Search for the cell housing the specified text and yield its [x, y] center coordinate. 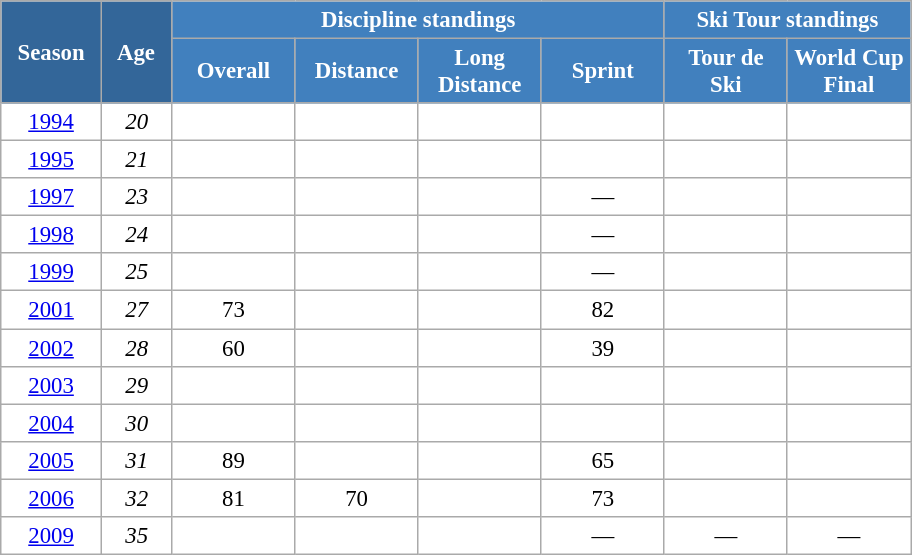
Sprint [602, 72]
World CupFinal [848, 72]
2002 [52, 348]
24 [136, 235]
Age [136, 52]
39 [602, 348]
Long Distance [480, 72]
30 [136, 423]
32 [136, 498]
65 [602, 460]
35 [136, 536]
2009 [52, 536]
Discipline standings [418, 20]
1997 [52, 197]
81 [234, 498]
31 [136, 460]
Distance [356, 72]
2003 [52, 385]
Ski Tour standings [787, 20]
1994 [52, 122]
1999 [52, 273]
2005 [52, 460]
25 [136, 273]
2006 [52, 498]
2004 [52, 423]
Tour deSki [726, 72]
28 [136, 348]
89 [234, 460]
29 [136, 385]
23 [136, 197]
27 [136, 310]
1998 [52, 235]
Season [52, 52]
21 [136, 160]
70 [356, 498]
82 [602, 310]
20 [136, 122]
1995 [52, 160]
2001 [52, 310]
60 [234, 348]
Overall [234, 72]
